Provide the [x, y] coordinate of the cell's center where the given text is located.  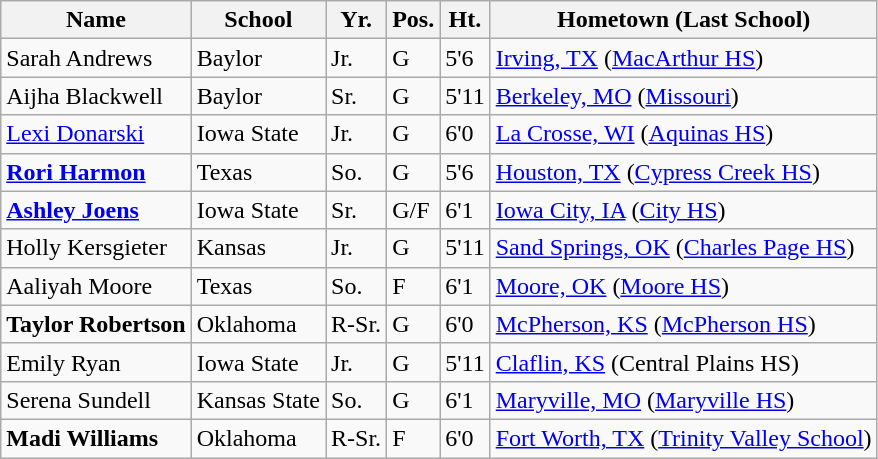
G/F [414, 210]
Iowa City, IA (City HS) [684, 210]
Maryville, MO (Maryville HS) [684, 400]
Ashley Joens [96, 210]
Emily Ryan [96, 362]
Hometown (Last School) [684, 20]
Claflin, KS (Central Plains HS) [684, 362]
Sand Springs, OK (Charles Page HS) [684, 248]
School [258, 20]
Taylor Robertson [96, 324]
Sarah Andrews [96, 58]
Fort Worth, TX (Trinity Valley School) [684, 438]
Serena Sundell [96, 400]
Aaliyah Moore [96, 286]
Kansas [258, 248]
Pos. [414, 20]
La Crosse, WI (Aquinas HS) [684, 134]
Kansas State [258, 400]
Name [96, 20]
Irving, TX (MacArthur HS) [684, 58]
Aijha Blackwell [96, 96]
Moore, OK (Moore HS) [684, 286]
Rori Harmon [96, 172]
Berkeley, MO (Missouri) [684, 96]
Yr. [356, 20]
McPherson, KS (McPherson HS) [684, 324]
Ht. [466, 20]
Madi Williams [96, 438]
Houston, TX (Cypress Creek HS) [684, 172]
Lexi Donarski [96, 134]
Holly Kersgieter [96, 248]
